From the cell containing the given text, extract its center point as [X, Y] coordinate. 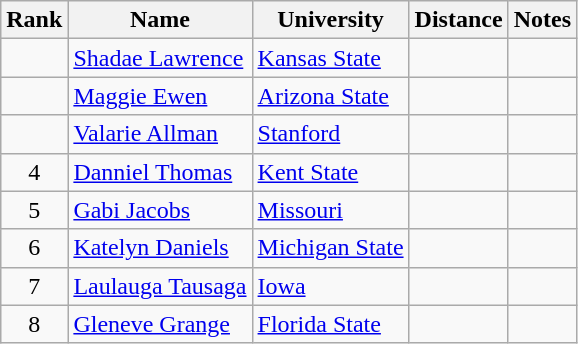
Shadae Lawrence [160, 58]
University [330, 20]
Gabi Jacobs [160, 210]
Arizona State [330, 96]
Michigan State [330, 248]
Iowa [330, 286]
Kent State [330, 172]
Laulauga Tausaga [160, 286]
Valarie Allman [160, 134]
8 [34, 324]
Gleneve Grange [160, 324]
4 [34, 172]
Florida State [330, 324]
Name [160, 20]
7 [34, 286]
Stanford [330, 134]
Kansas State [330, 58]
Rank [34, 20]
Katelyn Daniels [160, 248]
Notes [542, 20]
6 [34, 248]
Missouri [330, 210]
Danniel Thomas [160, 172]
Maggie Ewen [160, 96]
5 [34, 210]
Distance [458, 20]
